Locate the cell with the specified text and output its (x, y) center coordinate. 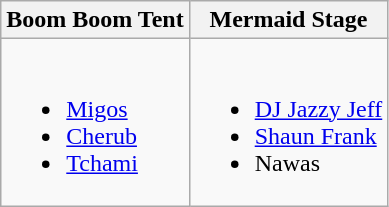
Mermaid Stage (288, 20)
MigosCherubTchami (95, 122)
DJ Jazzy JeffShaun FrankNawas (288, 122)
Boom Boom Tent (95, 20)
